Extract the (X, Y) coordinate from the center of the cell holding the provided text.  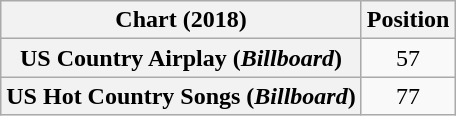
US Country Airplay (Billboard) (181, 58)
Position (408, 20)
US Hot Country Songs (Billboard) (181, 96)
77 (408, 96)
57 (408, 58)
Chart (2018) (181, 20)
